Detect which cell encompasses the target text, then output its [x, y] center coordinate. 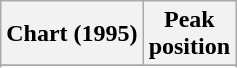
Chart (1995) [72, 34]
Peakposition [189, 34]
